Scan for the cell matching the given text and deliver its (X, Y) coordinate at center. 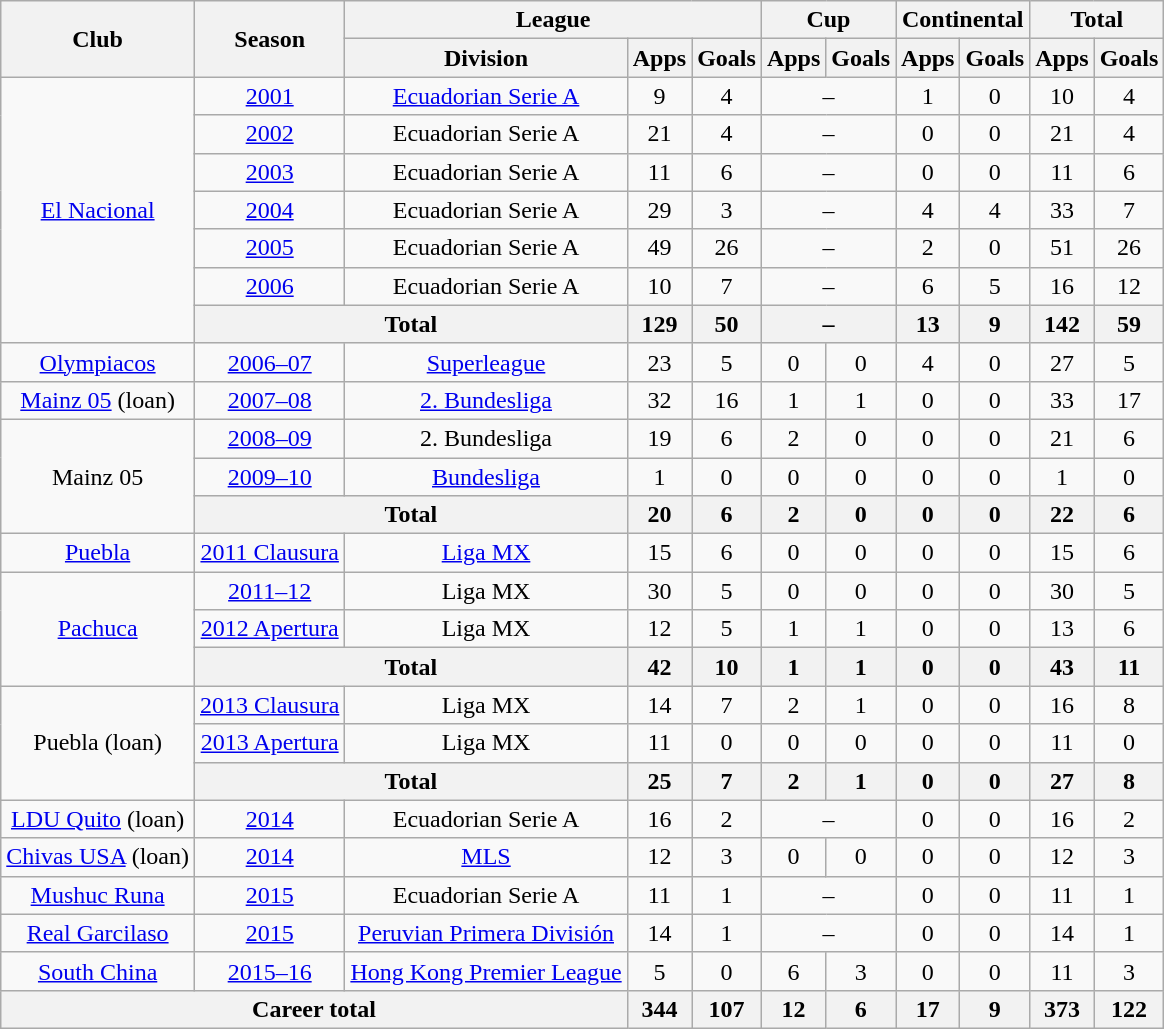
Olympiacos (98, 362)
59 (1129, 324)
MLS (486, 857)
Peruvian Primera División (486, 933)
2011 Clausura (269, 553)
2005 (269, 248)
2013 Apertura (269, 743)
Mainz 05 (loan) (98, 400)
344 (659, 1009)
Hong Kong Premier League (486, 971)
Mainz 05 (98, 476)
Real Garcilaso (98, 933)
Continental (963, 20)
51 (1062, 248)
South China (98, 971)
2006–07 (269, 362)
Club (98, 39)
2015–16 (269, 971)
2013 Clausura (269, 705)
Chivas USA (loan) (98, 857)
El Nacional (98, 210)
20 (659, 515)
Cup (828, 20)
Season (269, 39)
Career total (314, 1009)
142 (1062, 324)
122 (1129, 1009)
2007–08 (269, 400)
129 (659, 324)
22 (1062, 515)
Division (486, 58)
373 (1062, 1009)
29 (659, 210)
50 (727, 324)
Puebla (loan) (98, 743)
Mushuc Runa (98, 895)
107 (727, 1009)
2002 (269, 134)
2001 (269, 96)
2006 (269, 286)
Bundesliga (486, 477)
49 (659, 248)
2004 (269, 210)
Puebla (98, 553)
42 (659, 667)
Pachuca (98, 629)
2012 Apertura (269, 629)
2008–09 (269, 438)
Superleague (486, 362)
2011–12 (269, 591)
League (554, 20)
2003 (269, 172)
23 (659, 362)
32 (659, 400)
25 (659, 781)
2009–10 (269, 477)
19 (659, 438)
43 (1062, 667)
LDU Quito (loan) (98, 819)
